Output the (x, y) coordinate of the center of the cell containing the given text.  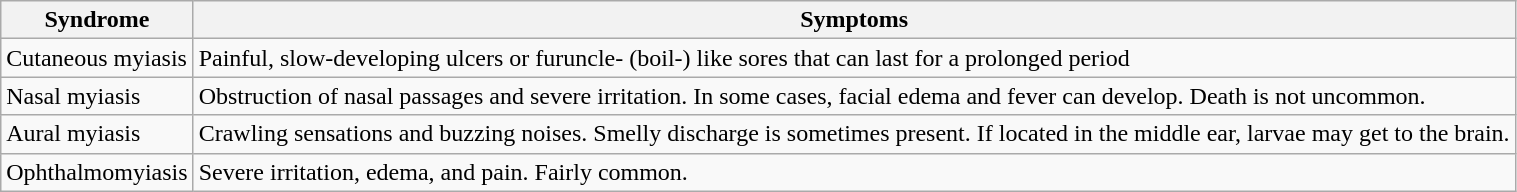
Ophthalmomyiasis (97, 172)
Crawling sensations and buzzing noises. Smelly discharge is sometimes present. If located in the middle ear, larvae may get to the brain. (854, 134)
Syndrome (97, 20)
Cutaneous myiasis (97, 58)
Painful, slow-developing ulcers or furuncle- (boil-) like sores that can last for a prolonged period (854, 58)
Severe irritation, edema, and pain. Fairly common. (854, 172)
Nasal myiasis (97, 96)
Aural myiasis (97, 134)
Obstruction of nasal passages and severe irritation. In some cases, facial edema and fever can develop. Death is not uncommon. (854, 96)
Symptoms (854, 20)
